Return the [X, Y] coordinate for the center point of the cell that contains the specified text.  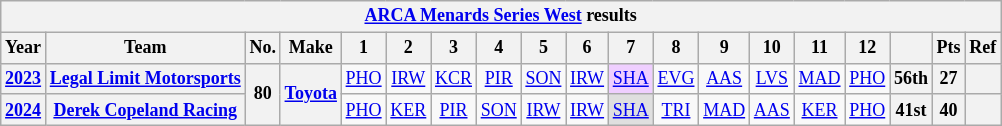
27 [948, 78]
12 [868, 48]
Year [24, 48]
41st [912, 110]
6 [588, 48]
ARCA Menards Series West results [501, 16]
KCR [454, 78]
7 [630, 48]
5 [544, 48]
8 [676, 48]
4 [498, 48]
1 [364, 48]
40 [948, 110]
80 [262, 94]
Team [145, 48]
56th [912, 78]
Make [310, 48]
2023 [24, 78]
Legal Limit Motorsports [145, 78]
Toyota [310, 94]
2024 [24, 110]
EVG [676, 78]
3 [454, 48]
Ref [983, 48]
LVS [772, 78]
TRI [676, 110]
11 [820, 48]
Pts [948, 48]
10 [772, 48]
Derek Copeland Racing [145, 110]
2 [408, 48]
9 [724, 48]
No. [262, 48]
